Detect which cell encompasses the target text, then output its (X, Y) center coordinate. 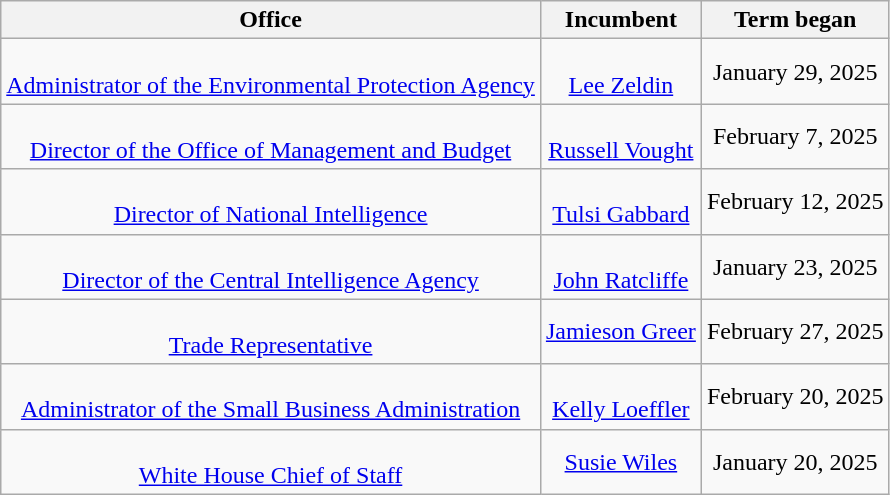
Trade Representative (271, 332)
February 7, 2025 (795, 136)
Lee Zeldin (620, 72)
February 27, 2025 (795, 332)
Term began (795, 20)
Jamieson Greer (620, 332)
Office (271, 20)
Susie Wiles (620, 462)
White House Chief of Staff (271, 462)
John Ratcliffe (620, 266)
Director of National Intelligence (271, 202)
Director of the Office of Management and Budget (271, 136)
Tulsi Gabbard (620, 202)
January 20, 2025 (795, 462)
Administrator of the Environmental Protection Agency (271, 72)
February 20, 2025 (795, 396)
Kelly Loeffler (620, 396)
Director of the Central Intelligence Agency (271, 266)
Administrator of the Small Business Administration (271, 396)
January 23, 2025 (795, 266)
January 29, 2025 (795, 72)
Incumbent (620, 20)
February 12, 2025 (795, 202)
Russell Vought (620, 136)
